Provide the [X, Y] coordinate of the cell's center where the given text is located.  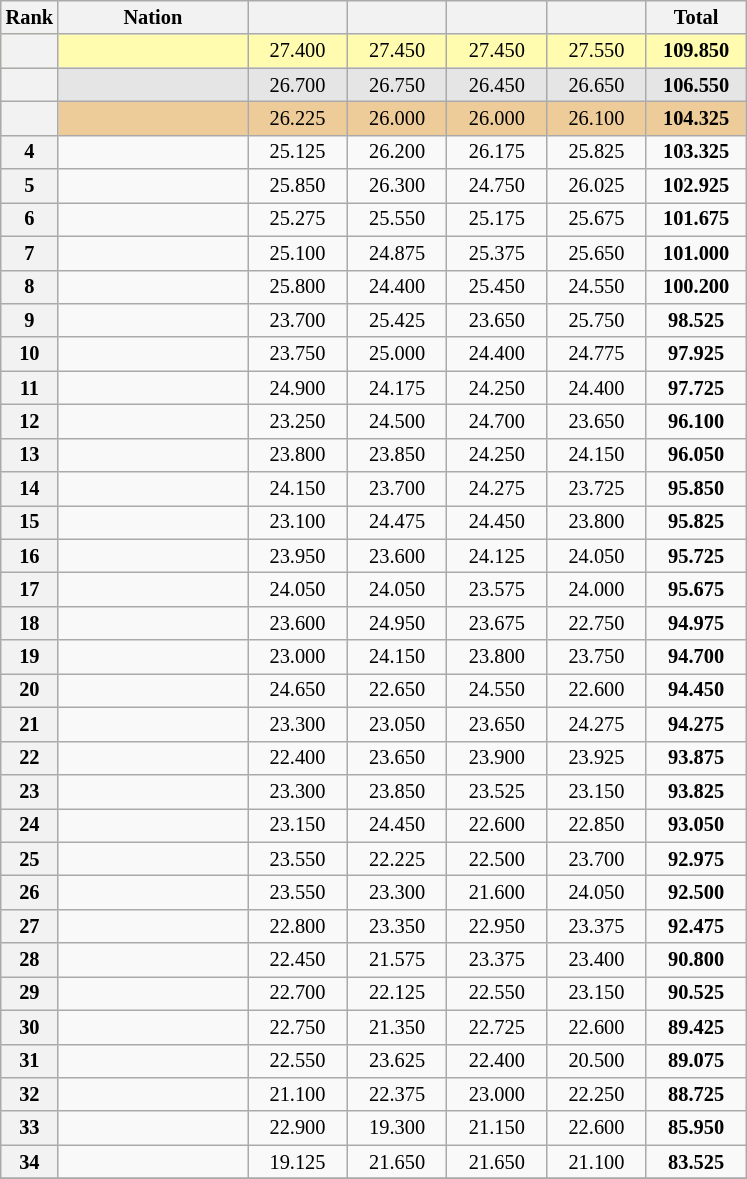
5 [30, 186]
103.325 [696, 152]
22.375 [397, 1094]
14 [30, 489]
22.900 [298, 1128]
4 [30, 152]
25.000 [397, 354]
19 [30, 657]
24 [30, 825]
25.375 [497, 253]
29 [30, 993]
22.800 [298, 926]
24.175 [397, 388]
25.650 [597, 253]
23.350 [397, 926]
6 [30, 219]
28 [30, 960]
92.500 [696, 892]
Total [696, 17]
24.875 [397, 253]
22.450 [298, 960]
23.950 [298, 556]
23.925 [597, 758]
25.750 [597, 320]
8 [30, 287]
101.000 [696, 253]
32 [30, 1094]
24.475 [397, 522]
95.825 [696, 522]
20.500 [597, 1061]
26.450 [497, 85]
23.675 [497, 623]
104.325 [696, 118]
95.675 [696, 589]
23.525 [497, 791]
25.275 [298, 219]
25.850 [298, 186]
23 [30, 791]
94.275 [696, 724]
90.525 [696, 993]
101.675 [696, 219]
25.425 [397, 320]
97.925 [696, 354]
24.500 [397, 421]
94.975 [696, 623]
26.700 [298, 85]
22.250 [597, 1094]
106.550 [696, 85]
96.100 [696, 421]
24.000 [597, 589]
93.875 [696, 758]
24.900 [298, 388]
102.925 [696, 186]
93.050 [696, 825]
89.425 [696, 1027]
21 [30, 724]
83.525 [696, 1162]
22.725 [497, 1027]
24.775 [597, 354]
25.125 [298, 152]
85.950 [696, 1128]
22.950 [497, 926]
23.250 [298, 421]
25.825 [597, 152]
92.475 [696, 926]
22.850 [597, 825]
22.700 [298, 993]
24.700 [497, 421]
34 [30, 1162]
25.675 [597, 219]
109.850 [696, 51]
89.075 [696, 1061]
33 [30, 1128]
18 [30, 623]
9 [30, 320]
23.050 [397, 724]
23.100 [298, 522]
22.125 [397, 993]
23.900 [497, 758]
31 [30, 1061]
26.200 [397, 152]
94.450 [696, 690]
26.650 [597, 85]
19.300 [397, 1128]
25 [30, 859]
22.650 [397, 690]
17 [30, 589]
23.625 [397, 1061]
Rank [30, 17]
20 [30, 690]
Nation [153, 17]
93.825 [696, 791]
22.500 [497, 859]
25.550 [397, 219]
26 [30, 892]
27.550 [597, 51]
94.700 [696, 657]
27 [30, 926]
25.100 [298, 253]
26.750 [397, 85]
25.175 [497, 219]
26.100 [597, 118]
98.525 [696, 320]
24.125 [497, 556]
95.850 [696, 489]
19.125 [298, 1162]
90.800 [696, 960]
26.175 [497, 152]
25.450 [497, 287]
22.225 [397, 859]
92.975 [696, 859]
96.050 [696, 455]
21.350 [397, 1027]
25.800 [298, 287]
26.300 [397, 186]
26.225 [298, 118]
24.950 [397, 623]
97.725 [696, 388]
16 [30, 556]
21.600 [497, 892]
11 [30, 388]
23.575 [497, 589]
13 [30, 455]
15 [30, 522]
10 [30, 354]
100.200 [696, 287]
22 [30, 758]
7 [30, 253]
24.650 [298, 690]
24.750 [497, 186]
23.400 [597, 960]
27.400 [298, 51]
95.725 [696, 556]
26.025 [597, 186]
21.150 [497, 1128]
88.725 [696, 1094]
21.575 [397, 960]
30 [30, 1027]
12 [30, 421]
23.725 [597, 489]
